Pinpoint the cell where the given text exists, returning its [X, Y] midpoint coordinate. 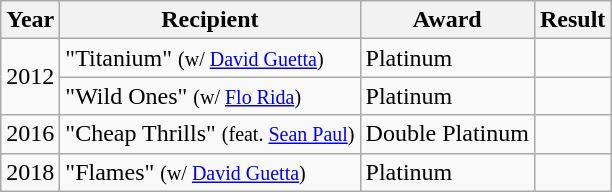
Double Platinum [447, 134]
"Flames" (w/ David Guetta) [210, 172]
"Cheap Thrills" (feat. Sean Paul) [210, 134]
2016 [30, 134]
Award [447, 20]
2018 [30, 172]
"Titanium" (w/ David Guetta) [210, 58]
"Wild Ones" (w/ Flo Rida) [210, 96]
Recipient [210, 20]
Result [572, 20]
2012 [30, 77]
Year [30, 20]
